Output the (X, Y) coordinate of the center of the cell containing the given text.  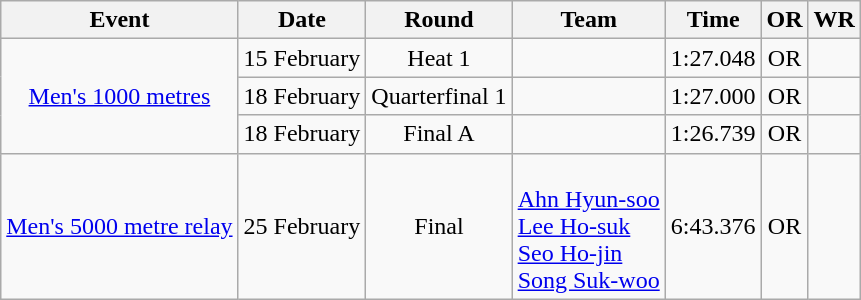
1:27.000 (713, 96)
Ahn Hyun-soo Lee Ho-suk Seo Ho-jin Song Suk-woo (588, 226)
Quarterfinal 1 (439, 96)
WR (834, 20)
Heat 1 (439, 58)
Round (439, 20)
Time (713, 20)
Final (439, 226)
15 February (302, 58)
25 February (302, 226)
Team (588, 20)
Event (120, 20)
1:27.048 (713, 58)
Date (302, 20)
Men's 1000 metres (120, 96)
Men's 5000 metre relay (120, 226)
Final A (439, 134)
1:26.739 (713, 134)
6:43.376 (713, 226)
